For the text-containing cell, return its midpoint in [x, y] coordinate format. 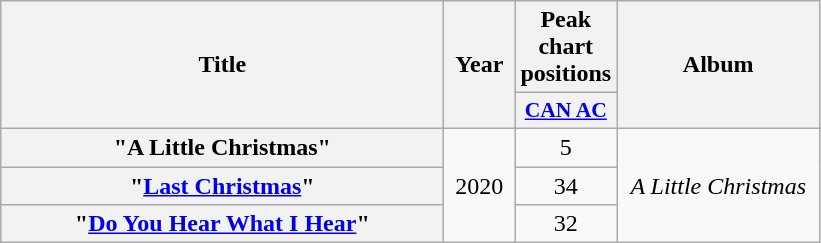
"A Little Christmas" [222, 147]
5 [566, 147]
2020 [480, 185]
A Little Christmas [718, 185]
"Last Christmas" [222, 185]
34 [566, 185]
CAN AC [566, 111]
"Do You Hear What I Hear" [222, 224]
Peak chart positions [566, 47]
32 [566, 224]
Year [480, 65]
Album [718, 65]
Title [222, 65]
